Identify which cell holds the provided text, then report its [X, Y] central coordinate. 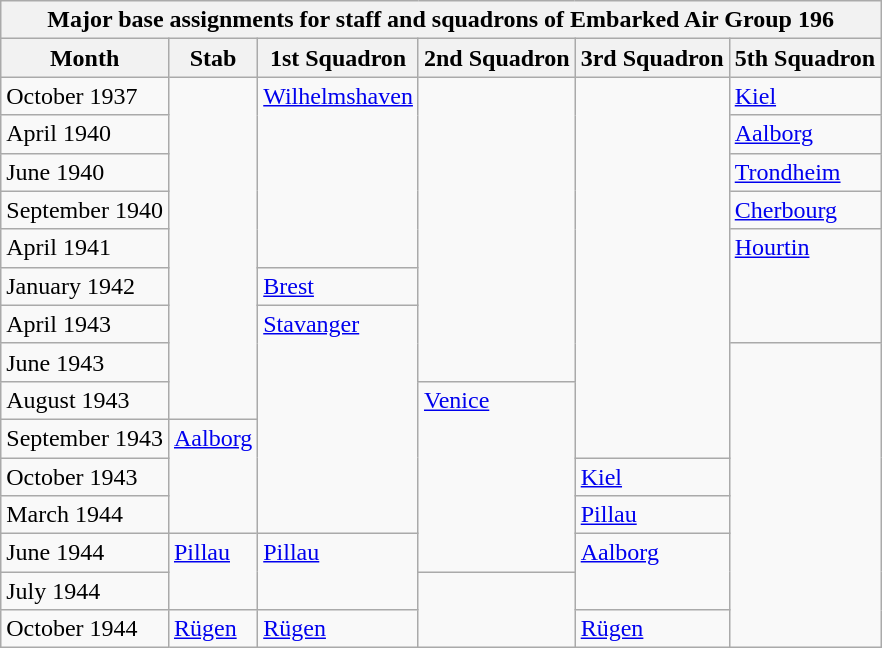
April 1940 [85, 134]
April 1943 [85, 324]
June 1943 [85, 362]
Major base assignments for staff and squadrons of Embarked Air Group 196 [441, 20]
Stab [212, 58]
3rd Squadron [652, 58]
September 1940 [85, 210]
Venice [496, 476]
1st Squadron [338, 58]
June 1944 [85, 553]
Cherbourg [804, 210]
September 1943 [85, 438]
January 1942 [85, 286]
June 1940 [85, 172]
Brest [338, 286]
October 1944 [85, 629]
April 1941 [85, 248]
July 1944 [85, 591]
Hourtin [804, 286]
Stavanger [338, 419]
Wilhelmshaven [338, 172]
October 1943 [85, 477]
Month [85, 58]
August 1943 [85, 400]
Trondheim [804, 172]
October 1937 [85, 96]
March 1944 [85, 515]
5th Squadron [804, 58]
2nd Squadron [496, 58]
